Scan for the cell matching the given text and deliver its [X, Y] coordinate at center. 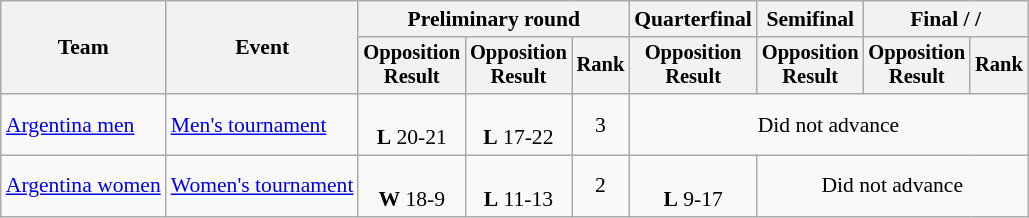
Semifinal [810, 19]
Event [262, 48]
Women's tournament [262, 186]
L 20-21 [412, 124]
2 [601, 186]
W 18-9 [412, 186]
Final / / [945, 19]
Argentina women [84, 186]
Team [84, 48]
Preliminary round [494, 19]
3 [601, 124]
Men's tournament [262, 124]
Quarterfinal [693, 19]
L 17-22 [518, 124]
L 11-13 [518, 186]
Argentina men [84, 124]
L 9-17 [693, 186]
